Pinpoint the cell where the given text exists, returning its (x, y) midpoint coordinate. 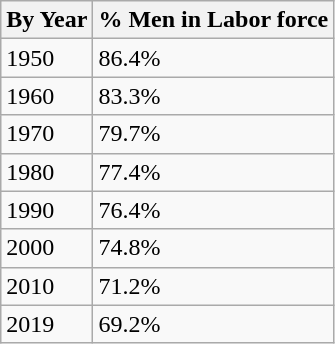
83.3% (214, 96)
1950 (47, 58)
2000 (47, 248)
86.4% (214, 58)
2010 (47, 286)
% Men in Labor force (214, 20)
76.4% (214, 210)
74.8% (214, 248)
79.7% (214, 134)
1990 (47, 210)
69.2% (214, 324)
By Year (47, 20)
1960 (47, 96)
1970 (47, 134)
1980 (47, 172)
77.4% (214, 172)
71.2% (214, 286)
2019 (47, 324)
